Return (x, y) of the center of cell containing provided text 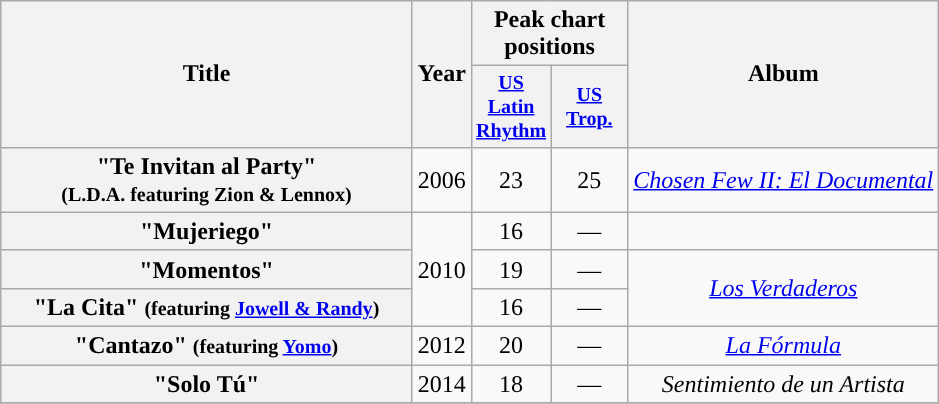
20 (510, 346)
2010 (442, 269)
25 (590, 180)
USLatin Rhythm (510, 106)
"La Cita" (featuring Jowell & Randy) (207, 307)
Sentimiento de un Artista (784, 384)
Title (207, 74)
2014 (442, 384)
USTrop. (590, 106)
"Te Invitan al Party"(L.D.A. featuring Zion & Lennox) (207, 180)
Year (442, 74)
Los Verdaderos (784, 288)
"Mujeriego" (207, 231)
Peak chart positions (549, 34)
2006 (442, 180)
Chosen Few II: El Documental (784, 180)
18 (510, 384)
"Cantazo" (featuring Yomo) (207, 346)
"Momentos" (207, 269)
19 (510, 269)
Album (784, 74)
2012 (442, 346)
La Fórmula (784, 346)
23 (510, 180)
"Solo Tú" (207, 384)
